Locate the cell with the specified text and output its (X, Y) center coordinate. 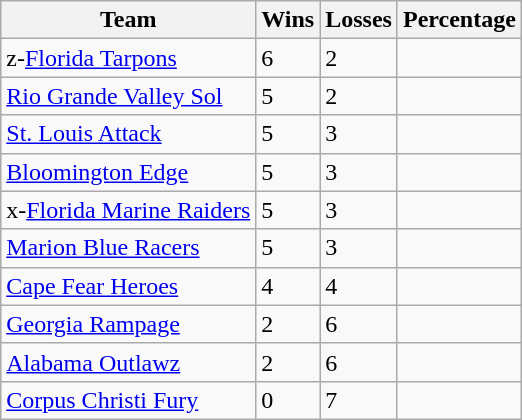
Percentage (459, 20)
Wins (288, 20)
7 (359, 400)
Rio Grande Valley Sol (128, 96)
Georgia Rampage (128, 324)
Team (128, 20)
St. Louis Attack (128, 134)
x-Florida Marine Raiders (128, 210)
Bloomington Edge (128, 172)
Cape Fear Heroes (128, 286)
Alabama Outlawz (128, 362)
Corpus Christi Fury (128, 400)
Marion Blue Racers (128, 248)
z-Florida Tarpons (128, 58)
0 (288, 400)
Losses (359, 20)
